Return the (x, y) coordinate for the center point of the cell that contains the specified text.  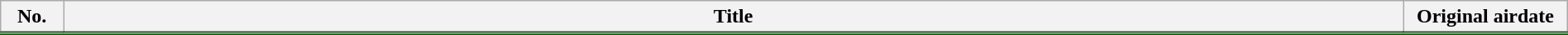
Title (734, 17)
No. (32, 17)
Original airdate (1485, 17)
